Determine the [X, Y] coordinate at the center of the cell enclosing the given text.  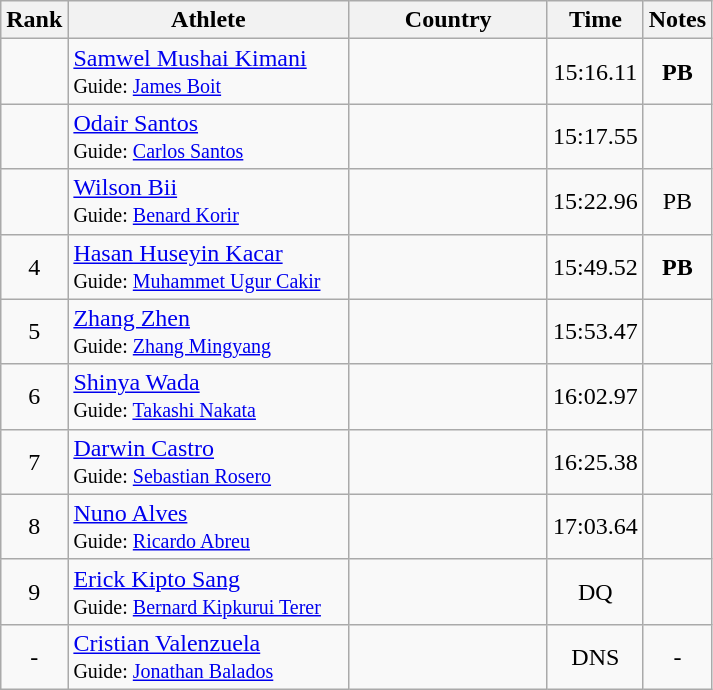
15:16.11 [595, 72]
16:25.38 [595, 462]
DQ [595, 592]
Nuno AlvesGuide: Ricardo Abreu [208, 526]
8 [34, 526]
Darwin CastroGuide: Sebastian Rosero [208, 462]
Country [448, 20]
15:17.55 [595, 136]
Athlete [208, 20]
Time [595, 20]
Hasan Huseyin KacarGuide: Muhammet Ugur Cakir [208, 266]
6 [34, 396]
15:49.52 [595, 266]
9 [34, 592]
4 [34, 266]
Erick Kipto SangGuide: Bernard Kipkurui Terer [208, 592]
Cristian ValenzuelaGuide: Jonathan Balados [208, 656]
Wilson BiiGuide: Benard Korir [208, 202]
17:03.64 [595, 526]
DNS [595, 656]
16:02.97 [595, 396]
Zhang ZhenGuide: Zhang Mingyang [208, 332]
Notes [677, 20]
5 [34, 332]
15:22.96 [595, 202]
Samwel Mushai KimaniGuide: James Boit [208, 72]
7 [34, 462]
Odair SantosGuide: Carlos Santos [208, 136]
Rank [34, 20]
15:53.47 [595, 332]
Shinya WadaGuide: Takashi Nakata [208, 396]
